Determine the (X, Y) coordinate at the center of the cell enclosing the given text.  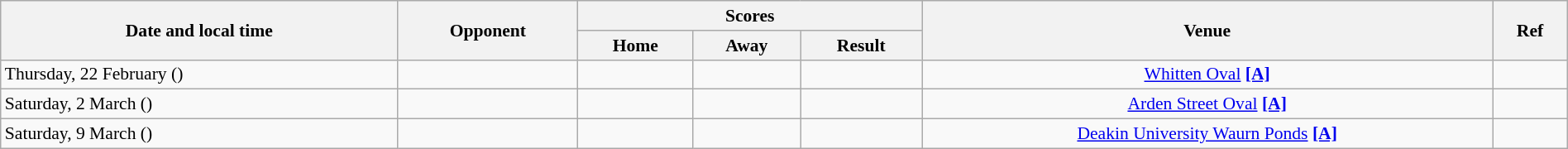
Result (862, 46)
Saturday, 9 March () (199, 134)
Away (747, 46)
Whitten Oval [A] (1207, 74)
Deakin University Waurn Ponds [A] (1207, 134)
Home (635, 46)
Venue (1207, 30)
Thursday, 22 February () (199, 74)
Date and local time (199, 30)
Ref (1530, 30)
Saturday, 2 March () (199, 104)
Scores (750, 16)
Arden Street Oval [A] (1207, 104)
Opponent (488, 30)
